Identify which cell holds the provided text, then report its [x, y] central coordinate. 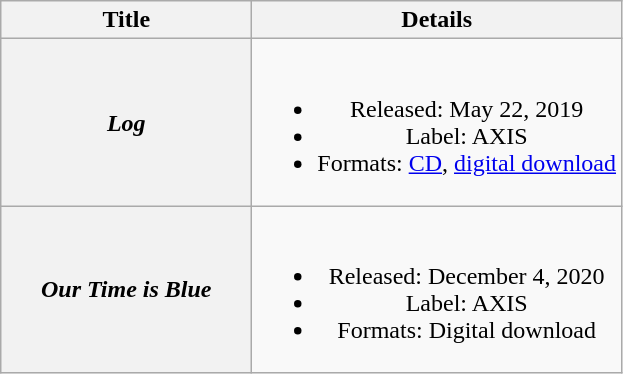
Title [126, 20]
Released: May 22, 2019Label: AXISFormats: CD, digital download [437, 122]
Our Time is Blue [126, 290]
Details [437, 20]
Released: December 4, 2020Label: AXISFormats: Digital download [437, 290]
Log [126, 122]
